From the cell containing the given text, extract its center point as (X, Y) coordinate. 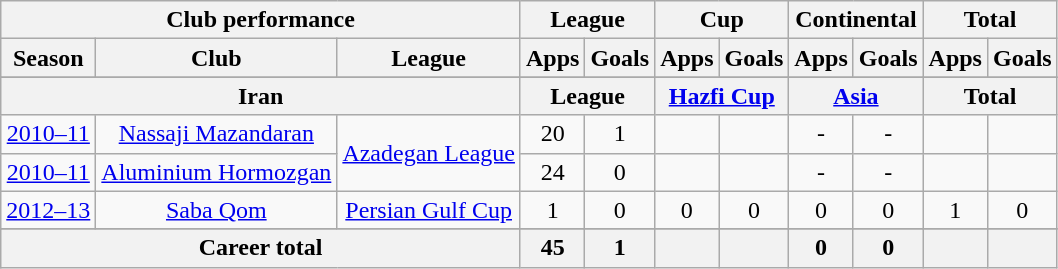
24 (552, 172)
Nassaji Mazandaran (216, 134)
Iran (261, 96)
Saba Qom (216, 210)
Season (48, 58)
Club (216, 58)
20 (552, 134)
Cup (722, 20)
Aluminium Hormozgan (216, 172)
Persian Gulf Cup (429, 210)
Continental (856, 20)
45 (552, 248)
Hazfi Cup (722, 96)
Career total (261, 248)
Azadegan League (429, 153)
Club performance (261, 20)
Asia (856, 96)
2012–13 (48, 210)
